Determine the [X, Y] coordinate at the center of the cell enclosing the given text.  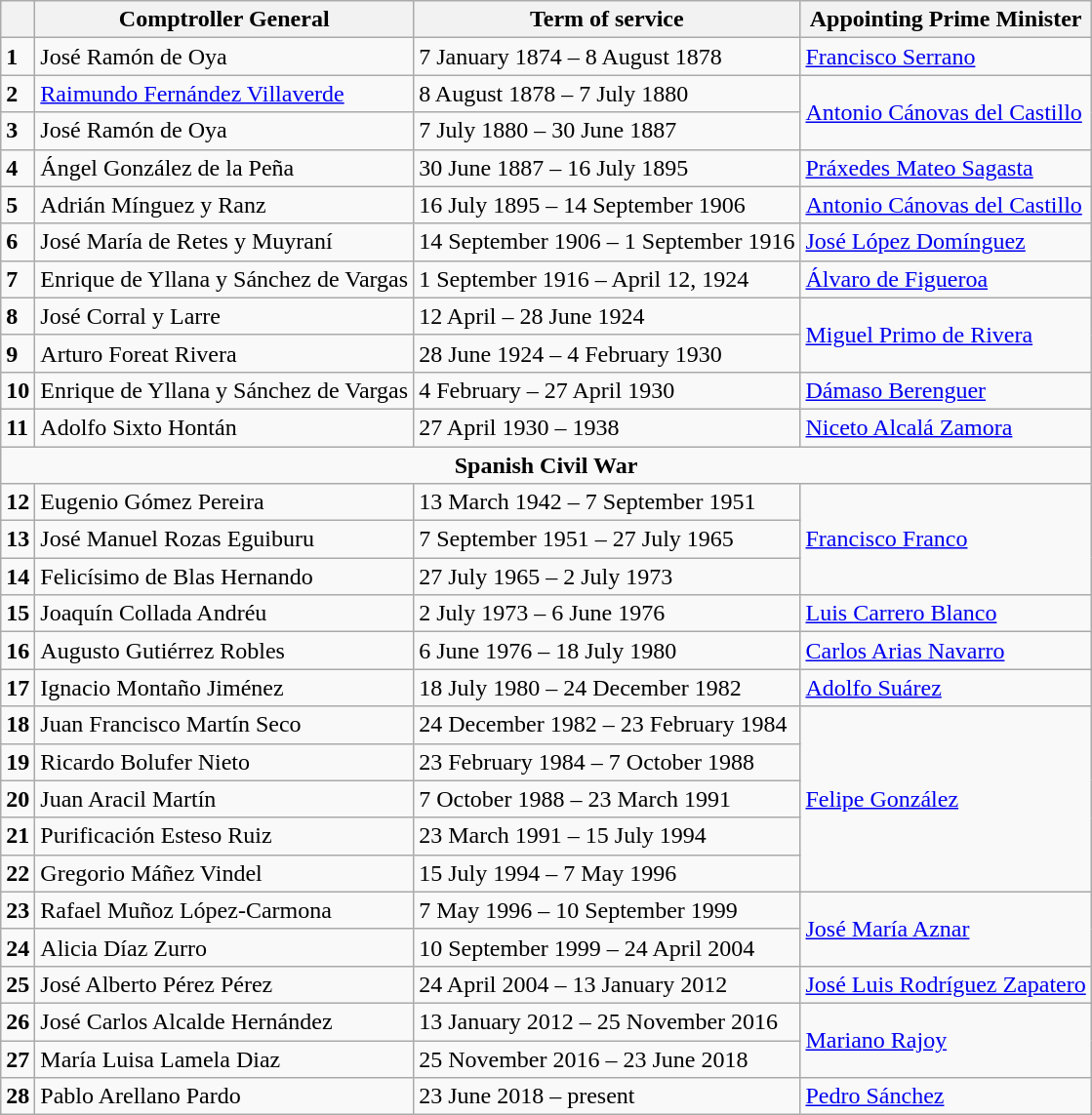
José María de Retes y Muyraní [224, 242]
6 [18, 242]
Francisco Franco [946, 539]
Ignacio Montaño Jiménez [224, 688]
2 [18, 94]
1 [18, 57]
7 September 1951 – 27 July 1965 [607, 539]
25 [18, 984]
José Carlos Alcalde Hernández [224, 1021]
25 November 2016 – 23 June 2018 [607, 1058]
José María Aznar [946, 929]
7 October 1988 – 23 March 1991 [607, 799]
Raimundo Fernández Villaverde [224, 94]
4 February – 27 April 1930 [607, 390]
16 July 1895 – 14 September 1906 [607, 205]
Luis Carrero Blanco [946, 614]
Eugenio Gómez Pereira [224, 502]
10 September 1999 – 24 April 2004 [607, 947]
13 March 1942 – 7 September 1951 [607, 502]
17 [18, 688]
12 [18, 502]
27 April 1930 – 1938 [607, 427]
3 [18, 131]
4 [18, 168]
14 September 1906 – 1 September 1916 [607, 242]
13 January 2012 – 25 November 2016 [607, 1021]
9 [18, 353]
Miguel Primo de Rivera [946, 335]
Dámaso Berenguer [946, 390]
Ricardo Bolufer Nieto [224, 762]
Adolfo Suárez [946, 688]
28 [18, 1096]
7 May 1996 – 10 September 1999 [607, 910]
26 [18, 1021]
27 July 1965 – 2 July 1973 [607, 577]
José Alberto Pérez Pérez [224, 984]
Francisco Serrano [946, 57]
23 February 1984 – 7 October 1988 [607, 762]
5 [18, 205]
Carlos Arias Navarro [946, 651]
24 April 2004 – 13 January 2012 [607, 984]
16 [18, 651]
Spanish Civil War [546, 465]
Juan Francisco Martín Seco [224, 725]
Niceto Alcalá Zamora [946, 427]
Mariano Rajoy [946, 1040]
Pedro Sánchez [946, 1096]
Álvaro de Figueroa [946, 279]
14 [18, 577]
Práxedes Mateo Sagasta [946, 168]
23 [18, 910]
Gregorio Máñez Vindel [224, 873]
15 July 1994 – 7 May 1996 [607, 873]
7 [18, 279]
23 March 1991 – 15 July 1994 [607, 836]
Alicia Díaz Zurro [224, 947]
Adolfo Sixto Hontán [224, 427]
13 [18, 539]
José Corral y Larre [224, 316]
24 [18, 947]
21 [18, 836]
18 [18, 725]
30 June 1887 – 16 July 1895 [607, 168]
Rafael Muñoz López-Carmona [224, 910]
1 September 1916 – April 12, 1924 [607, 279]
18 July 1980 – 24 December 1982 [607, 688]
23 June 2018 – present [607, 1096]
24 December 1982 – 23 February 1984 [607, 725]
12 April – 28 June 1924 [607, 316]
27 [18, 1058]
7 January 1874 – 8 August 1878 [607, 57]
22 [18, 873]
8 [18, 316]
Arturo Foreat Rivera [224, 353]
Comptroller General [224, 20]
Joaquín Collada Andréu [224, 614]
19 [18, 762]
Adrián Mínguez y Ranz [224, 205]
Felipe González [946, 799]
Appointing Prime Minister [946, 20]
8 August 1878 – 7 July 1880 [607, 94]
10 [18, 390]
María Luisa Lamela Diaz [224, 1058]
Pablo Arellano Pardo [224, 1096]
2 July 1973 – 6 June 1976 [607, 614]
José López Domínguez [946, 242]
28 June 1924 – 4 February 1930 [607, 353]
7 July 1880 – 30 June 1887 [607, 131]
6 June 1976 – 18 July 1980 [607, 651]
20 [18, 799]
Felicísimo de Blas Hernando [224, 577]
Purificación Esteso Ruiz [224, 836]
Juan Aracil Martín [224, 799]
15 [18, 614]
Term of service [607, 20]
José Luis Rodríguez Zapatero [946, 984]
José Manuel Rozas Eguiburu [224, 539]
11 [18, 427]
Ángel González de la Peña [224, 168]
Augusto Gutiérrez Robles [224, 651]
